Pinpoint the cell where the given text exists, returning its (x, y) midpoint coordinate. 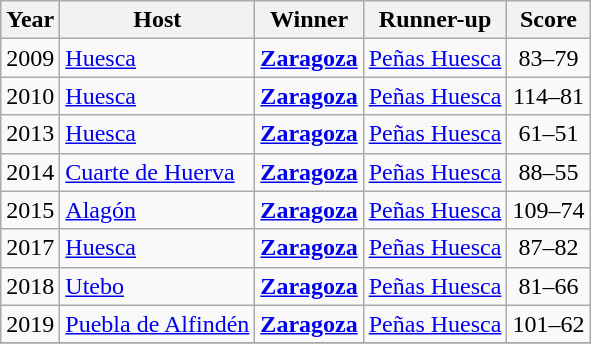
101–62 (548, 324)
2015 (30, 210)
Runner-up (435, 20)
61–51 (548, 134)
Puebla de Alfindén (158, 324)
83–79 (548, 58)
2013 (30, 134)
Year (30, 20)
2010 (30, 96)
109–74 (548, 210)
Host (158, 20)
2019 (30, 324)
2017 (30, 248)
87–82 (548, 248)
2018 (30, 286)
Alagón (158, 210)
81–66 (548, 286)
2009 (30, 58)
Utebo (158, 286)
88–55 (548, 172)
Cuarte de Huerva (158, 172)
Score (548, 20)
Winner (309, 20)
2014 (30, 172)
114–81 (548, 96)
